Identify which cell holds the provided text, then report its [x, y] central coordinate. 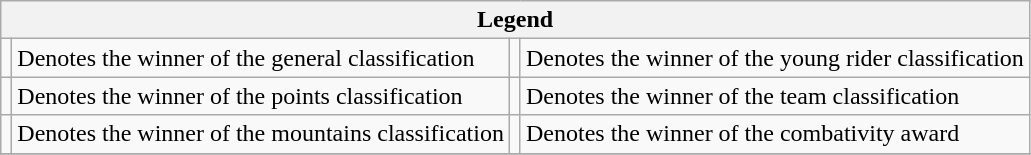
Denotes the winner of the team classification [774, 96]
Denotes the winner of the young rider classification [774, 58]
Denotes the winner of the general classification [261, 58]
Denotes the winner of the mountains classification [261, 134]
Denotes the winner of the points classification [261, 96]
Legend [516, 20]
Denotes the winner of the combativity award [774, 134]
